Scan for the cell matching the given text and deliver its (x, y) coordinate at center. 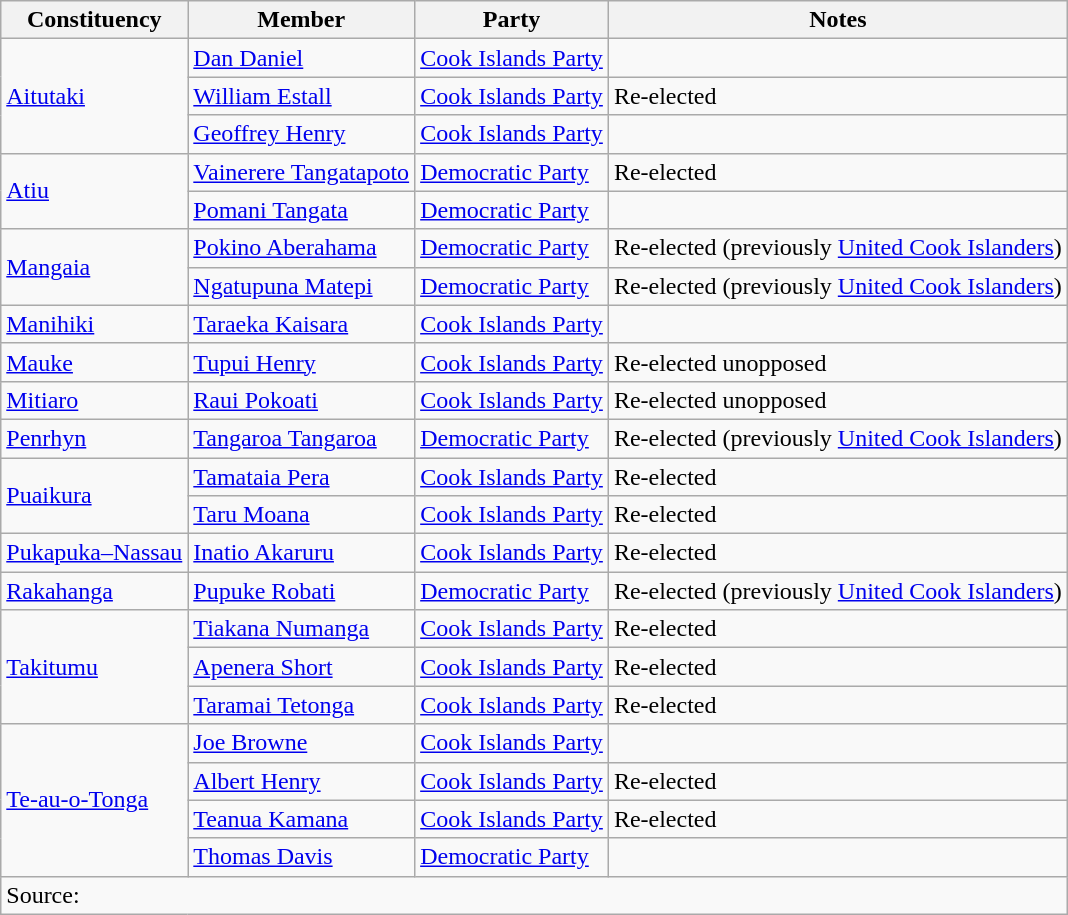
Manihiki (94, 324)
Vainerere Tangatapoto (302, 172)
Tangaroa Tangaroa (302, 438)
Aitutaki (94, 96)
Taraeka Kaisara (302, 324)
Taru Moana (302, 515)
Mauke (94, 362)
Pomani Tangata (302, 210)
Source: (534, 895)
Mitiaro (94, 400)
Joe Browne (302, 743)
Ngatupuna Matepi (302, 286)
Penrhyn (94, 438)
Notes (838, 20)
Raui Pokoati (302, 400)
Tupui Henry (302, 362)
Member (302, 20)
Taramai Tetonga (302, 705)
Takitumu (94, 667)
Dan Daniel (302, 58)
Pukapuka–Nassau (94, 553)
Albert Henry (302, 781)
Atiu (94, 191)
Pokino Aberahama (302, 248)
Te-au-o-Tonga (94, 800)
Party (512, 20)
Mangaia (94, 267)
Teanua Kamana (302, 819)
Pupuke Robati (302, 591)
Tamataia Pera (302, 477)
Geoffrey Henry (302, 134)
Puaikura (94, 496)
Constituency (94, 20)
Rakahanga (94, 591)
Thomas Davis (302, 857)
Apenera Short (302, 667)
William Estall (302, 96)
Tiakana Numanga (302, 629)
Inatio Akaruru (302, 553)
